Identify which cell holds the provided text, then report its (x, y) central coordinate. 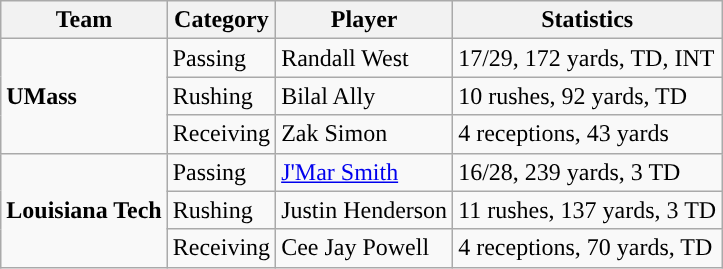
4 receptions, 70 yards, TD (588, 248)
Statistics (588, 20)
17/29, 172 yards, TD, INT (588, 58)
Justin Henderson (364, 210)
Player (364, 20)
Cee Jay Powell (364, 248)
Team (84, 20)
Louisiana Tech (84, 210)
16/28, 239 yards, 3 TD (588, 172)
11 rushes, 137 yards, 3 TD (588, 210)
Zak Simon (364, 134)
Category (221, 20)
Randall West (364, 58)
J'Mar Smith (364, 172)
10 rushes, 92 yards, TD (588, 96)
Bilal Ally (364, 96)
4 receptions, 43 yards (588, 134)
UMass (84, 96)
